Detect which cell encompasses the target text, then output its [X, Y] center coordinate. 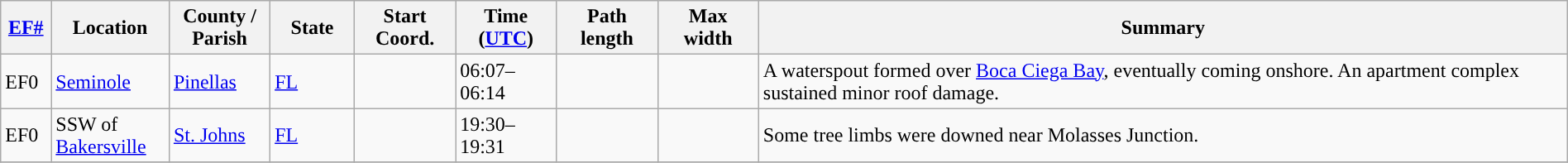
Seminole [111, 81]
Summary [1163, 28]
06:07–06:14 [506, 81]
A waterspout formed over Boca Ciega Bay, eventually coming onshore. An apartment complex sustained minor roof damage. [1163, 81]
EF# [26, 28]
19:30–19:31 [506, 136]
Some tree limbs were downed near Molasses Junction. [1163, 136]
Time (UTC) [506, 28]
SSW of Bakersville [111, 136]
St. Johns [219, 136]
State [313, 28]
Path length [607, 28]
Start Coord. [404, 28]
County / Parish [219, 28]
Pinellas [219, 81]
Location [111, 28]
Max width [708, 28]
